Return (X, Y) of the center of cell containing provided text 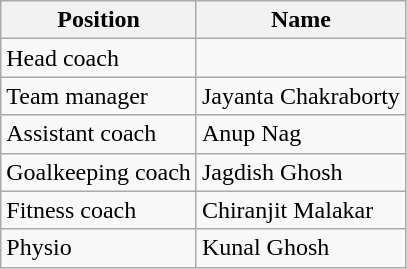
Jayanta Chakraborty (300, 96)
Fitness coach (99, 210)
Chiranjit Malakar (300, 210)
Anup Nag (300, 134)
Assistant coach (99, 134)
Kunal Ghosh (300, 248)
Name (300, 20)
Jagdish Ghosh (300, 172)
Physio (99, 248)
Team manager (99, 96)
Head coach (99, 58)
Goalkeeping coach (99, 172)
Position (99, 20)
